Identify which cell holds the provided text, then report its (x, y) central coordinate. 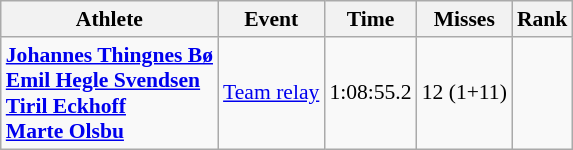
Rank (542, 19)
1:08:55.2 (370, 93)
Misses (464, 19)
Time (370, 19)
Event (271, 19)
Team relay (271, 93)
Johannes Thingnes BøEmil Hegle SvendsenTiril EckhoffMarte Olsbu (110, 93)
Athlete (110, 19)
12 (1+11) (464, 93)
